Identify which cell holds the provided text, then report its [x, y] central coordinate. 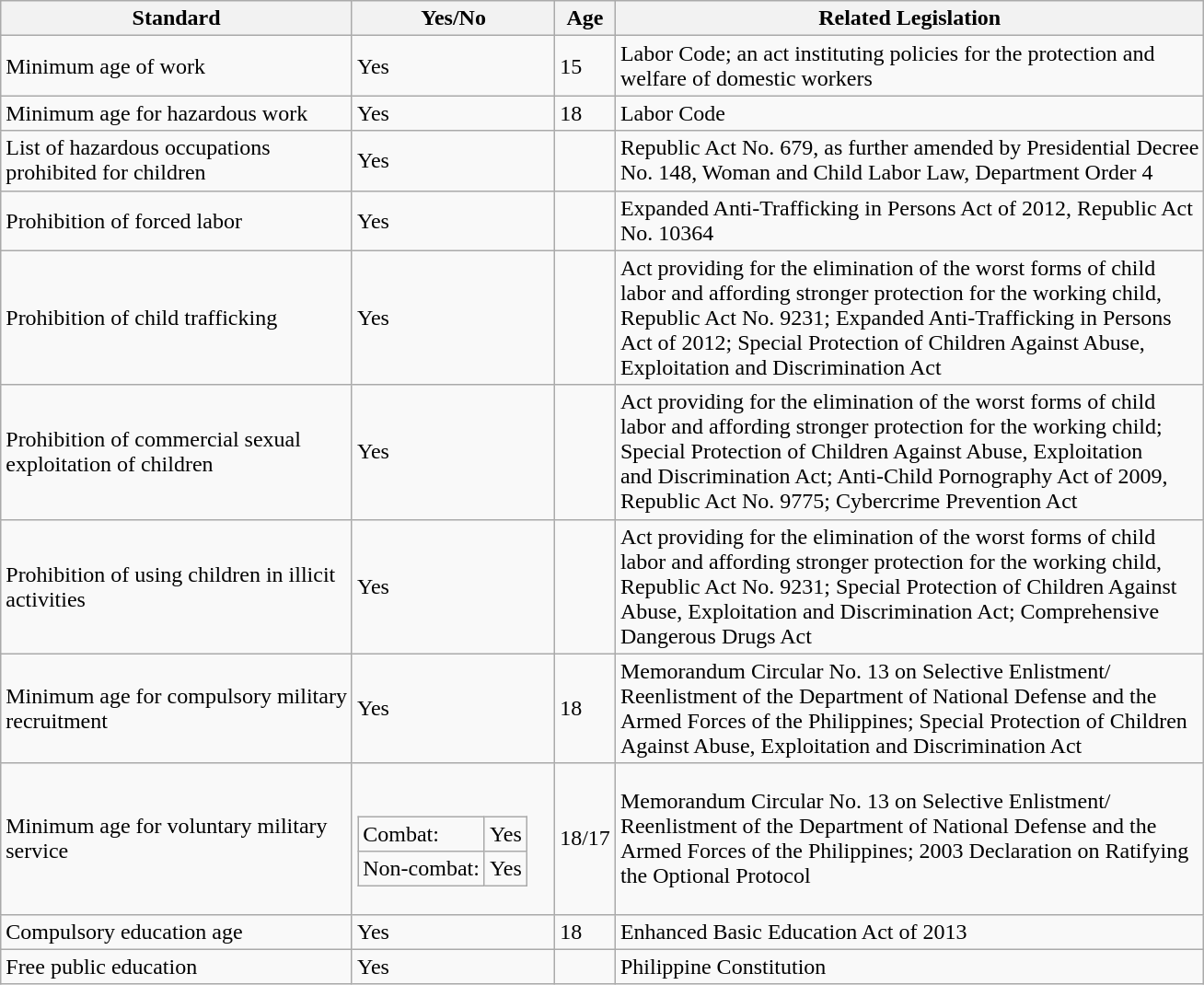
Non-combat: [422, 869]
Yes/No [453, 18]
Combat: Yes Non-combat: Yes [453, 839]
Age [585, 18]
Prohibition of child trafficking [177, 318]
18/17 [585, 839]
Related Legislation [909, 18]
Prohibition of forced labor [177, 221]
Minimum age of work [177, 66]
Labor Code; an act instituting policies for the protection andwelfare of domestic workers [909, 66]
Minimum age for compulsory militaryrecruitment [177, 709]
Minimum age for hazardous work [177, 113]
Combat: [422, 834]
Philippine Constitution [909, 967]
Expanded Anti-Trafficking in Persons Act of 2012, Republic ActNo. 10364 [909, 221]
Free public education [177, 967]
15 [585, 66]
Standard [177, 18]
Compulsory education age [177, 932]
Enhanced Basic Education Act of 2013 [909, 932]
Prohibition of commercial sexualexploitation of children [177, 452]
Republic Act No. 679, as further amended by Presidential DecreeNo. 148, Woman and Child Labor Law, Department Order 4 [909, 160]
List of hazardous occupationsprohibited for children [177, 160]
Labor Code [909, 113]
Prohibition of using children in illicitactivities [177, 586]
Minimum age for voluntary militaryservice [177, 839]
